Return the [X, Y] coordinate for the center point of the cell that contains the specified text.  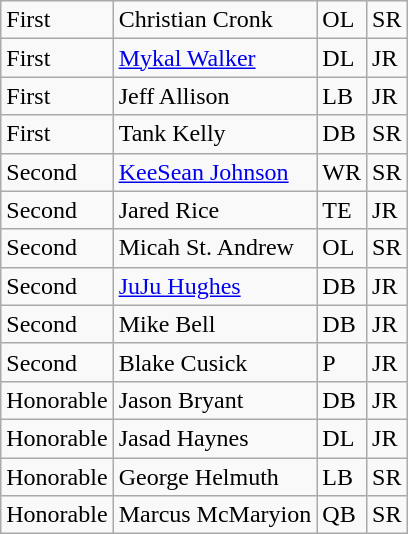
WR [342, 172]
Christian Cronk [215, 20]
Tank Kelly [215, 134]
P [342, 362]
Mike Bell [215, 324]
Jason Bryant [215, 400]
Blake Cusick [215, 362]
QB [342, 515]
TE [342, 210]
JuJu Hughes [215, 286]
Marcus McMaryion [215, 515]
George Helmuth [215, 477]
KeeSean Johnson [215, 172]
Micah St. Andrew [215, 248]
Jasad Haynes [215, 438]
Mykal Walker [215, 58]
Jeff Allison [215, 96]
Jared Rice [215, 210]
